Return the [X, Y] coordinate for the center point of the cell that contains the specified text.  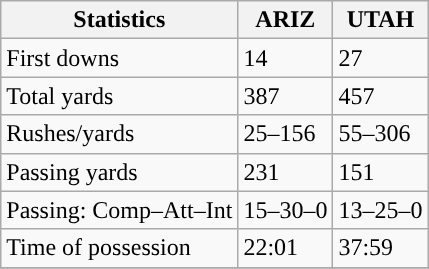
ARIZ [286, 20]
13–25–0 [380, 210]
Time of possession [120, 248]
231 [286, 172]
22:01 [286, 248]
25–156 [286, 134]
Statistics [120, 20]
55–306 [380, 134]
Total yards [120, 96]
37:59 [380, 248]
151 [380, 172]
Passing yards [120, 172]
27 [380, 58]
First downs [120, 58]
457 [380, 96]
387 [286, 96]
Passing: Comp–Att–Int [120, 210]
UTAH [380, 20]
15–30–0 [286, 210]
14 [286, 58]
Rushes/yards [120, 134]
